Identify which cell holds the provided text, then report its (X, Y) central coordinate. 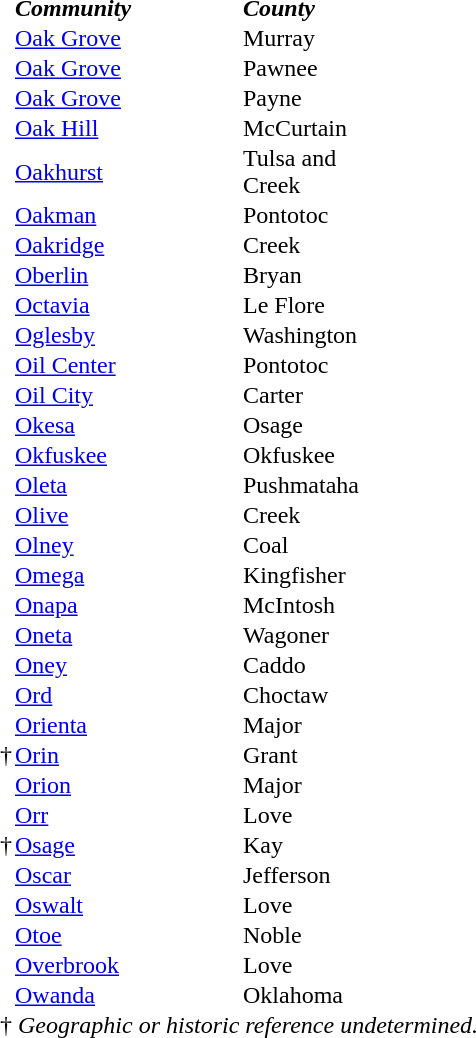
Orin (128, 756)
Oil City (128, 396)
Choctaw (318, 696)
McCurtain (318, 128)
Pushmataha (318, 486)
Overbrook (128, 966)
Oberlin (128, 276)
Orr (128, 816)
Le Flore (318, 306)
Oil Center (128, 366)
Okesa (128, 426)
Bryan (318, 276)
Oscar (128, 876)
Jefferson (318, 876)
Orion (128, 786)
Oakridge (128, 246)
Washington (318, 336)
Owanda (128, 996)
Kay (318, 846)
Coal (318, 546)
Murray (318, 38)
Payne (318, 98)
Wagoner (318, 636)
Oneta (128, 636)
Grant (318, 756)
Ord (128, 696)
Carter (318, 396)
McIntosh (318, 606)
Kingfisher (318, 576)
Caddo (318, 666)
Onapa (128, 606)
Oakman (128, 216)
Octavia (128, 306)
Oklahoma (318, 996)
Oglesby (128, 336)
Omega (128, 576)
Oak Hill (128, 128)
Noble (318, 936)
Oswalt (128, 906)
Olney (128, 546)
Otoe (128, 936)
Oney (128, 666)
Orienta (128, 726)
Pawnee (318, 68)
Oakhurst (128, 172)
Olive (128, 516)
Tulsa and Creek (318, 172)
Oleta (128, 486)
